Scan for the cell matching the given text and deliver its (x, y) coordinate at center. 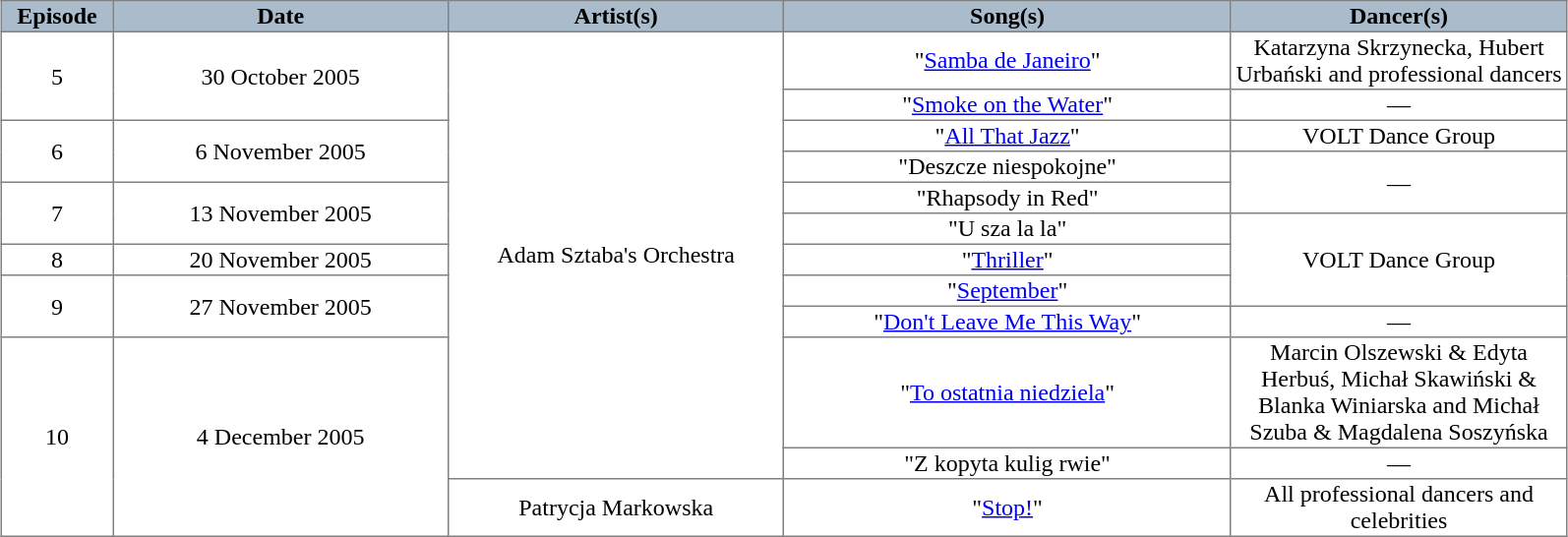
13 November 2005 (281, 212)
"September" (1007, 291)
"Rhapsody in Red" (1007, 198)
Dancer(s) (1399, 17)
6 (57, 151)
"All That Jazz" (1007, 136)
Katarzyna Skrzynecka, Hubert Urbański and professional dancers (1399, 60)
All professional dancers and celebrities (1399, 507)
"Thriller" (1007, 260)
"Don't Leave Me This Way" (1007, 322)
5 (57, 76)
8 (57, 260)
"To ostatnia niedziela" (1007, 392)
4 December 2005 (281, 437)
7 (57, 212)
20 November 2005 (281, 260)
Adam Sztaba's Orchestra (616, 255)
10 (57, 437)
"Deszcze niespokojne" (1007, 167)
Date (281, 17)
"Z kopyta kulig rwie" (1007, 463)
6 November 2005 (281, 151)
"Smoke on the Water" (1007, 105)
30 October 2005 (281, 76)
"U sza la la" (1007, 229)
Marcin Olszewski & Edyta Herbuś, Michał Skawiński & Blanka Winiarska and Michał Szuba & Magdalena Soszyńska (1399, 392)
Song(s) (1007, 17)
Patrycja Markowska (616, 507)
"Stop!" (1007, 507)
9 (57, 307)
Episode (57, 17)
"Samba de Janeiro" (1007, 60)
27 November 2005 (281, 307)
Artist(s) (616, 17)
